Identify which cell holds the provided text, then report its [X, Y] central coordinate. 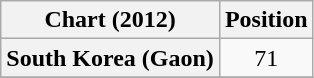
Chart (2012) [110, 20]
71 [266, 58]
Position [266, 20]
South Korea (Gaon) [110, 58]
